Determine the (X, Y) coordinate at the center of the cell enclosing the given text.  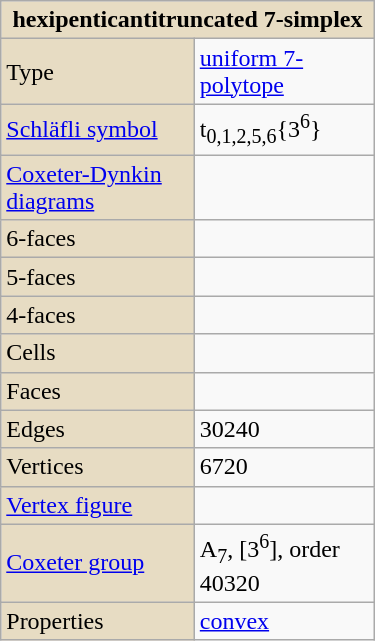
Vertices (98, 467)
6720 (284, 467)
4-faces (98, 315)
Coxeter-Dynkin diagrams (98, 188)
uniform 7-polytope (284, 72)
convex (284, 621)
Edges (98, 429)
A7, [36], order 40320 (284, 563)
30240 (284, 429)
5-faces (98, 277)
Schläfli symbol (98, 130)
hexipenticantitruncated 7-simplex (188, 20)
6-faces (98, 239)
Cells (98, 353)
Coxeter group (98, 563)
Properties (98, 621)
Faces (98, 391)
Type (98, 72)
Vertex figure (98, 505)
t0,1,2,5,6{36} (284, 130)
